Locate the cell with the specified text and output its [x, y] center coordinate. 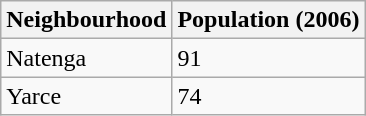
91 [268, 58]
Population (2006) [268, 20]
74 [268, 96]
Yarce [86, 96]
Natenga [86, 58]
Neighbourhood [86, 20]
